Locate the cell with the specified text and output its (X, Y) center coordinate. 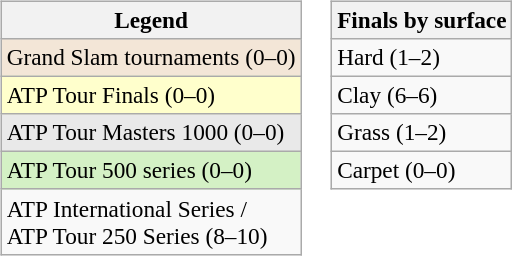
ATP Tour Masters 1000 (0–0) (151, 133)
Clay (6–6) (422, 95)
ATP Tour Finals (0–0) (151, 95)
Carpet (0–0) (422, 171)
ATP International Series / ATP Tour 250 Series (8–10) (151, 222)
Grand Slam tournaments (0–0) (151, 57)
ATP Tour 500 series (0–0) (151, 171)
Grass (1–2) (422, 133)
Legend (151, 20)
Hard (1–2) (422, 57)
Finals by surface (422, 20)
